Provide the (X, Y) coordinate of the cell's center where the given text is located.  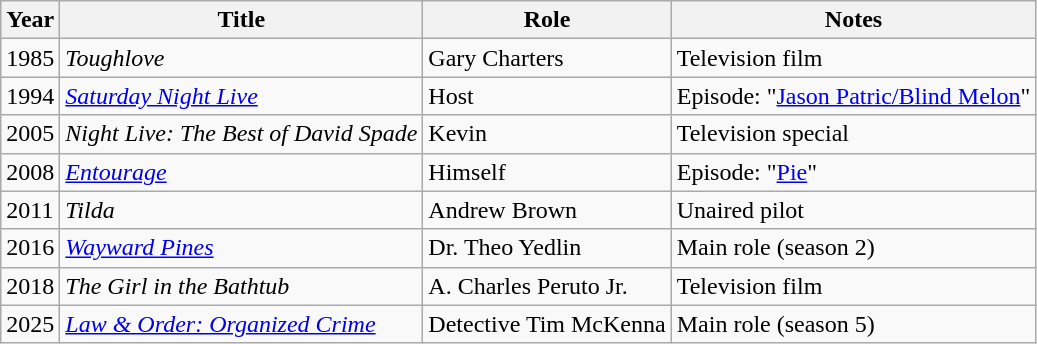
Main role (season 2) (854, 248)
Unaired pilot (854, 210)
Wayward Pines (242, 248)
Role (547, 20)
Television special (854, 134)
Detective Tim McKenna (547, 324)
2005 (30, 134)
Saturday Night Live (242, 96)
Gary Charters (547, 58)
2018 (30, 286)
Entourage (242, 172)
2016 (30, 248)
Dr. Theo Yedlin (547, 248)
A. Charles Peruto Jr. (547, 286)
Toughlove (242, 58)
Year (30, 20)
Notes (854, 20)
The Girl in the Bathtub (242, 286)
1994 (30, 96)
Host (547, 96)
Andrew Brown (547, 210)
Main role (season 5) (854, 324)
Episode: "Pie" (854, 172)
2008 (30, 172)
Tilda (242, 210)
1985 (30, 58)
Title (242, 20)
2011 (30, 210)
Law & Order: Organized Crime (242, 324)
2025 (30, 324)
Episode: "Jason Patric/Blind Melon" (854, 96)
Himself (547, 172)
Kevin (547, 134)
Night Live: The Best of David Spade (242, 134)
